Output the [x, y] coordinate of the center of the cell containing the given text.  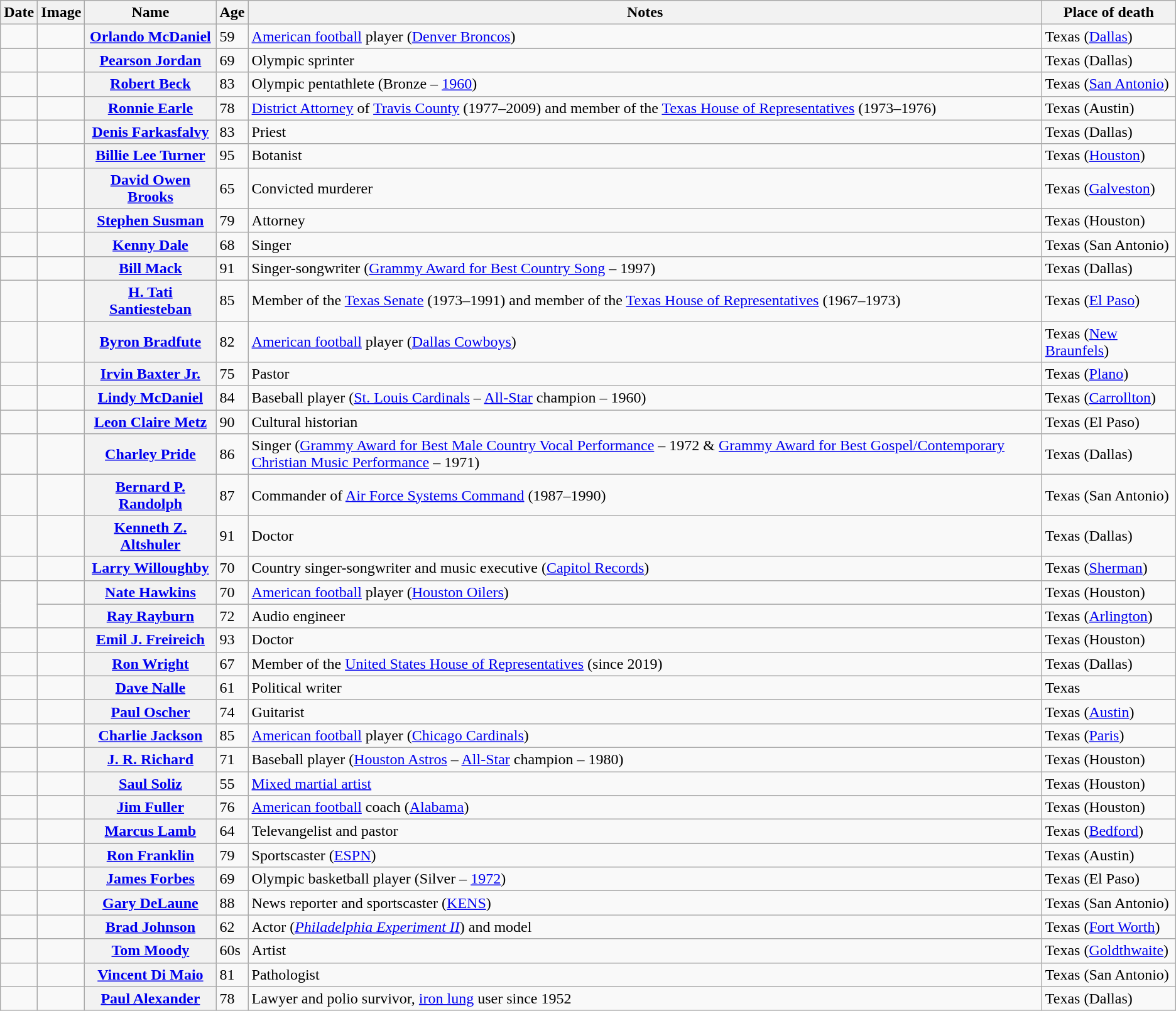
Vincent Di Maio [151, 975]
71 [232, 759]
Nate Hawkins [151, 592]
Singer (Grammy Award for Best Male Country Vocal Performance – 1972 & Grammy Award for Best Gospel/Contemporary Christian Music Performance – 1971) [645, 455]
Tom Moody [151, 951]
J. R. Richard [151, 759]
86 [232, 455]
Botanist [645, 156]
Texas (Galveston) [1108, 188]
American football player (Dallas Cowboys) [645, 342]
Political writer [645, 688]
Ronnie Earle [151, 108]
88 [232, 903]
Byron Bradfute [151, 342]
Commander of Air Force Systems Command (1987–1990) [645, 495]
Olympic pentathlete (Bronze – 1960) [645, 84]
Date [19, 13]
Priest [645, 132]
Dave Nalle [151, 688]
74 [232, 711]
82 [232, 342]
Texas (Fort Worth) [1108, 927]
Member of the United States House of Representatives (since 2019) [645, 664]
90 [232, 422]
Texas (Paris) [1108, 735]
64 [232, 831]
Artist [645, 951]
Singer-songwriter (Grammy Award for Best Country Song – 1997) [645, 268]
Texas (Bedford) [1108, 831]
Charlie Jackson [151, 735]
James Forbes [151, 879]
Name [151, 13]
67 [232, 664]
Robert Beck [151, 84]
Bill Mack [151, 268]
87 [232, 495]
Ron Wright [151, 664]
Guitarist [645, 711]
Gary DeLaune [151, 903]
Ray Rayburn [151, 616]
Olympic basketball player (Silver – 1972) [645, 879]
Baseball player (Houston Astros – All-Star champion – 1980) [645, 759]
American football player (Chicago Cardinals) [645, 735]
Lawyer and polio survivor, iron lung user since 1952 [645, 998]
Saul Soliz [151, 783]
Pastor [645, 374]
American football player (Houston Oilers) [645, 592]
Convicted murderer [645, 188]
News reporter and sportscaster (KENS) [645, 903]
American football player (Denver Broncos) [645, 36]
Texas (Carrollton) [1108, 398]
Sportscaster (ESPN) [645, 855]
Texas (Goldthwaite) [1108, 951]
65 [232, 188]
Texas (Arlington) [1108, 616]
Member of the Texas Senate (1973–1991) and member of the Texas House of Representatives (1967–1973) [645, 300]
Ron Franklin [151, 855]
61 [232, 688]
Mixed martial artist [645, 783]
Country singer-songwriter and music executive (Capitol Records) [645, 568]
American football coach (Alabama) [645, 808]
H. Tati Santiesteban [151, 300]
David Owen Brooks [151, 188]
Larry Willoughby [151, 568]
Kenny Dale [151, 244]
95 [232, 156]
75 [232, 374]
Bernard P. Randolph [151, 495]
Actor (Philadelphia Experiment II) and model [645, 927]
Baseball player (St. Louis Cardinals – All-Star champion – 1960) [645, 398]
Paul Oscher [151, 711]
60s [232, 951]
Lindy McDaniel [151, 398]
Brad Johnson [151, 927]
76 [232, 808]
Orlando McDaniel [151, 36]
55 [232, 783]
Leon Claire Metz [151, 422]
Place of death [1108, 13]
Cultural historian [645, 422]
Pathologist [645, 975]
Televangelist and pastor [645, 831]
81 [232, 975]
Texas [1108, 688]
Notes [645, 13]
Texas (Plano) [1108, 374]
Stephen Susman [151, 220]
Charley Pride [151, 455]
93 [232, 640]
Texas (Sherman) [1108, 568]
Paul Alexander [151, 998]
84 [232, 398]
Kenneth Z. Altshuler [151, 536]
Singer [645, 244]
62 [232, 927]
Image [62, 13]
Marcus Lamb [151, 831]
Emil J. Freireich [151, 640]
Pearson Jordan [151, 60]
Olympic sprinter [645, 60]
Age [232, 13]
Denis Farkasfalvy [151, 132]
Jim Fuller [151, 808]
Billie Lee Turner [151, 156]
Audio engineer [645, 616]
Irvin Baxter Jr. [151, 374]
59 [232, 36]
District Attorney of Travis County (1977–2009) and member of the Texas House of Representatives (1973–1976) [645, 108]
72 [232, 616]
Attorney [645, 220]
68 [232, 244]
Texas (New Braunfels) [1108, 342]
